For the text-containing cell, return its midpoint in [x, y] coordinate format. 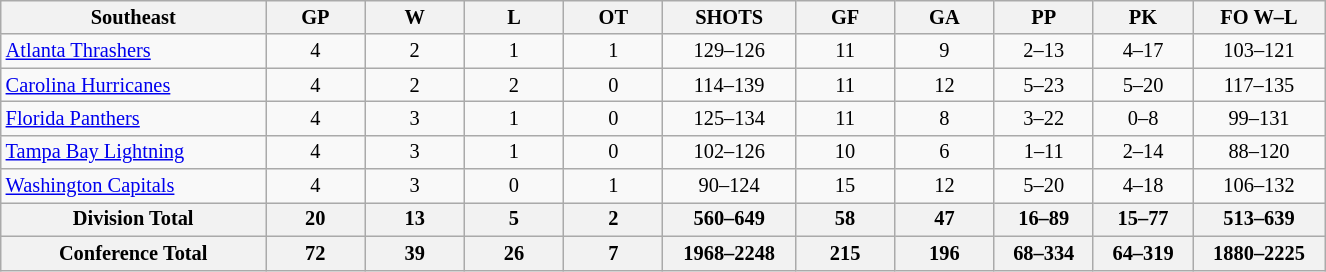
125–134 [729, 118]
13 [414, 219]
GF [844, 17]
9 [944, 51]
Carolina Hurricanes [134, 85]
196 [944, 253]
Southeast [134, 17]
1880–2225 [1260, 253]
58 [844, 219]
20 [316, 219]
39 [414, 253]
16–89 [1044, 219]
Tampa Bay Lightning [134, 152]
GA [944, 17]
47 [944, 219]
114–139 [729, 85]
7 [614, 253]
2–14 [1142, 152]
1–11 [1044, 152]
2–13 [1044, 51]
PP [1044, 17]
OT [614, 17]
5–23 [1044, 85]
4–18 [1142, 186]
PK [1142, 17]
102–126 [729, 152]
Atlanta Thrashers [134, 51]
64–319 [1142, 253]
4–17 [1142, 51]
10 [844, 152]
72 [316, 253]
Washington Capitals [134, 186]
GP [316, 17]
15 [844, 186]
Florida Panthers [134, 118]
SHOTS [729, 17]
106–132 [1260, 186]
129–126 [729, 51]
Conference Total [134, 253]
0–8 [1142, 118]
Division Total [134, 219]
W [414, 17]
5 [514, 219]
513–639 [1260, 219]
88–120 [1260, 152]
560–649 [729, 219]
15–77 [1142, 219]
99–131 [1260, 118]
68–334 [1044, 253]
215 [844, 253]
26 [514, 253]
117–135 [1260, 85]
1968–2248 [729, 253]
8 [944, 118]
103–121 [1260, 51]
L [514, 17]
6 [944, 152]
90–124 [729, 186]
FO W–L [1260, 17]
3–22 [1044, 118]
